Capture the cell that displays the provided text and extract its (X, Y) central coordinate. 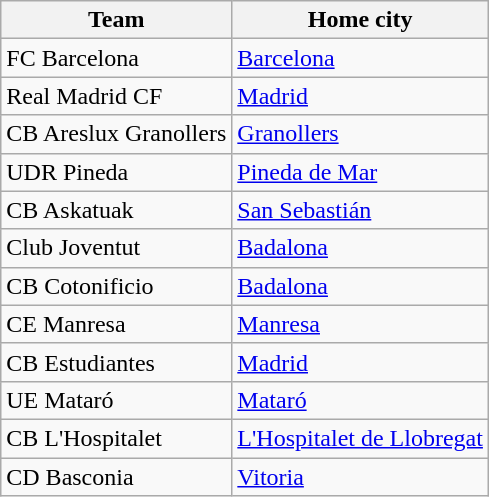
UE Mataró (116, 400)
CE Manresa (116, 324)
UDR Pineda (116, 172)
FC Barcelona (116, 58)
Manresa (360, 324)
Club Joventut (116, 248)
Vitoria (360, 477)
CB L'Hospitalet (116, 438)
San Sebastián (360, 210)
L'Hospitalet de Llobregat (360, 438)
Home city (360, 20)
Team (116, 20)
CB Estudiantes (116, 362)
Granollers (360, 134)
Pineda de Mar (360, 172)
Real Madrid CF (116, 96)
Barcelona (360, 58)
CB Areslux Granollers (116, 134)
Mataró (360, 400)
CB Cotonificio (116, 286)
CB Askatuak (116, 210)
CD Basconia (116, 477)
